Provide the (X, Y) coordinate of the cell's center where the given text is located.  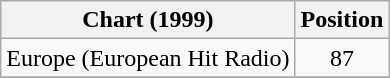
Position (342, 20)
Europe (European Hit Radio) (148, 58)
87 (342, 58)
Chart (1999) (148, 20)
